Identify which cell holds the provided text, then report its (x, y) central coordinate. 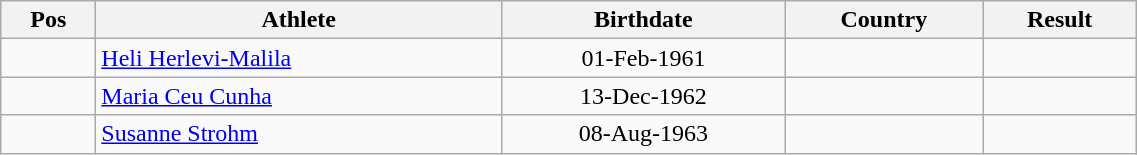
Heli Herlevi-Malila (299, 58)
08-Aug-1963 (644, 134)
Country (884, 20)
Maria Ceu Cunha (299, 96)
01-Feb-1961 (644, 58)
Athlete (299, 20)
Susanne Strohm (299, 134)
13-Dec-1962 (644, 96)
Result (1059, 20)
Birthdate (644, 20)
Pos (48, 20)
